Detect which cell encompasses the target text, then output its [X, Y] center coordinate. 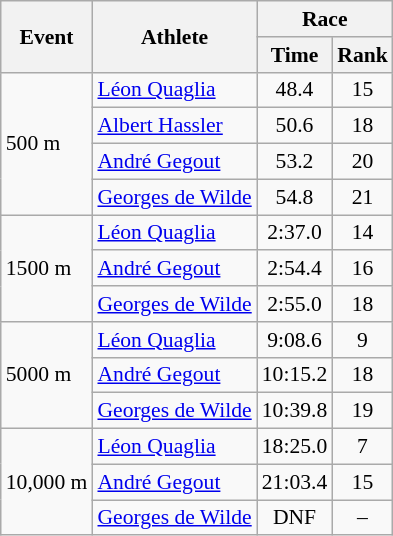
19 [362, 411]
21:03.4 [294, 482]
9:08.6 [294, 340]
Time [294, 55]
16 [362, 269]
500 m [47, 143]
10:15.2 [294, 375]
Rank [362, 55]
Albert Hassler [174, 126]
18:25.0 [294, 447]
10,000 m [47, 482]
DNF [294, 518]
– [362, 518]
48.4 [294, 90]
9 [362, 340]
7 [362, 447]
14 [362, 233]
2:55.0 [294, 304]
50.6 [294, 126]
21 [362, 197]
Race [325, 19]
1500 m [47, 268]
Athlete [174, 36]
2:37.0 [294, 233]
5000 m [47, 376]
53.2 [294, 162]
Event [47, 36]
2:54.4 [294, 269]
20 [362, 162]
10:39.8 [294, 411]
54.8 [294, 197]
